Capture the cell that displays the provided text and extract its (x, y) central coordinate. 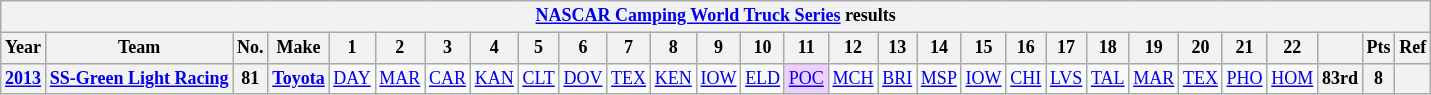
KEN (673, 78)
20 (1201, 48)
83rd (1340, 78)
1 (352, 48)
BRI (898, 78)
13 (898, 48)
10 (763, 48)
4 (494, 48)
16 (1026, 48)
15 (984, 48)
CAR (448, 78)
MSP (940, 78)
HOM (1292, 78)
NASCAR Camping World Truck Series results (716, 16)
MCH (853, 78)
Toyota (298, 78)
Pts (1378, 48)
5 (538, 48)
No. (250, 48)
CLT (538, 78)
9 (718, 48)
21 (1244, 48)
Make (298, 48)
7 (629, 48)
TAL (1108, 78)
22 (1292, 48)
14 (940, 48)
19 (1154, 48)
2 (400, 48)
PHO (1244, 78)
12 (853, 48)
DAY (352, 78)
3 (448, 48)
18 (1108, 48)
KAN (494, 78)
DOV (583, 78)
POC (806, 78)
Ref (1413, 48)
11 (806, 48)
CHI (1026, 78)
81 (250, 78)
2013 (24, 78)
17 (1066, 48)
Team (138, 48)
Year (24, 48)
LVS (1066, 78)
ELD (763, 78)
SS-Green Light Racing (138, 78)
6 (583, 48)
